Output the (x, y) coordinate of the center of the cell containing the given text.  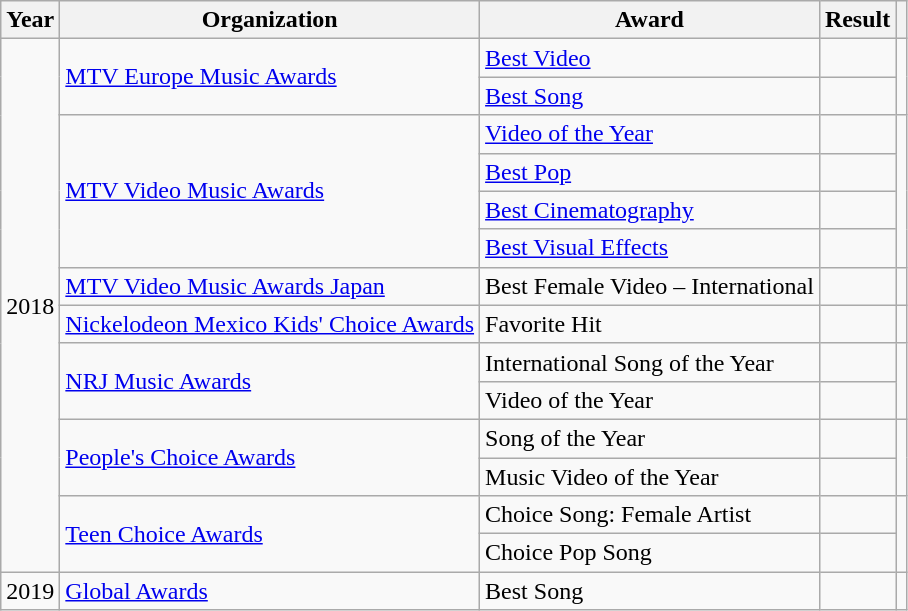
Result (857, 20)
2018 (30, 306)
Best Cinematography (650, 210)
Music Video of the Year (650, 477)
Teen Choice Awards (270, 534)
Choice Song: Female Artist (650, 515)
Favorite Hit (650, 324)
International Song of the Year (650, 362)
MTV Video Music Awards Japan (270, 286)
People's Choice Awards (270, 457)
Best Video (650, 58)
Nickelodeon Mexico Kids' Choice Awards (270, 324)
Best Female Video – International (650, 286)
Global Awards (270, 591)
NRJ Music Awards (270, 381)
MTV Video Music Awards (270, 191)
2019 (30, 591)
Best Visual Effects (650, 248)
Choice Pop Song (650, 553)
Organization (270, 20)
MTV Europe Music Awards (270, 77)
Song of the Year (650, 438)
Best Pop (650, 172)
Year (30, 20)
Award (650, 20)
